Output the (x, y) coordinate of the center of the cell containing the given text.  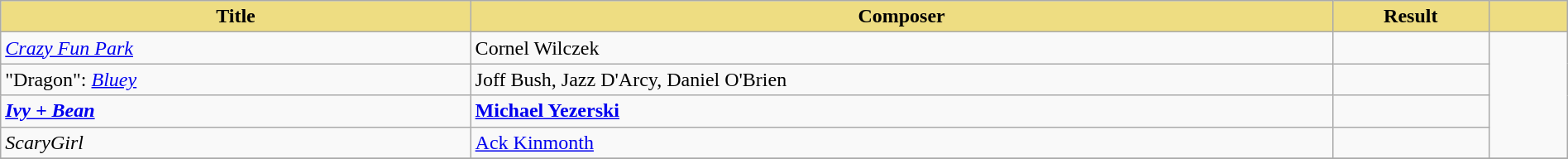
Crazy Fun Park (236, 48)
Result (1411, 17)
Ivy + Bean (236, 111)
Michael Yezerski (901, 111)
Ack Kinmonth (901, 142)
Joff Bush, Jazz D'Arcy, Daniel O'Brien (901, 79)
Cornel Wilczek (901, 48)
"Dragon": Bluey (236, 79)
ScaryGirl (236, 142)
Composer (901, 17)
Title (236, 17)
